Locate the cell with the specified text and output its (x, y) center coordinate. 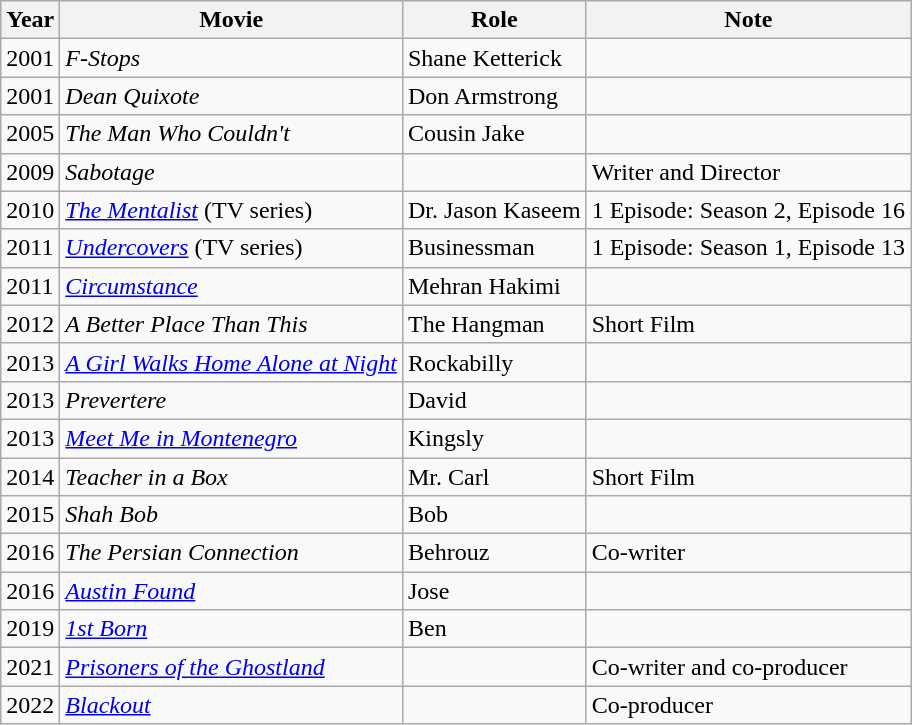
Mehran Hakimi (494, 286)
The Hangman (494, 324)
Mr. Carl (494, 477)
A Girl Walks Home Alone at Night (232, 362)
2009 (30, 172)
Teacher in a Box (232, 477)
1st Born (232, 629)
Meet Me in Montenegro (232, 438)
Businessman (494, 248)
2019 (30, 629)
Note (748, 20)
Co-writer and co-producer (748, 667)
Dean Quixote (232, 96)
The Man Who Couldn't (232, 134)
Shah Bob (232, 515)
Shane Ketterick (494, 58)
1 Episode: Season 1, Episode 13 (748, 248)
David (494, 400)
The Mentalist (TV series) (232, 210)
Bob (494, 515)
Role (494, 20)
The Persian Connection (232, 553)
Sabotage (232, 172)
Blackout (232, 705)
Dr. Jason Kaseem (494, 210)
1 Episode: Season 2, Episode 16 (748, 210)
Prisoners of the Ghostland (232, 667)
Behrouz (494, 553)
Ben (494, 629)
Undercovers (TV series) (232, 248)
Cousin Jake (494, 134)
Kingsly (494, 438)
Prevertere (232, 400)
Writer and Director (748, 172)
Co-writer (748, 553)
Austin Found (232, 591)
2010 (30, 210)
Year (30, 20)
2005 (30, 134)
2014 (30, 477)
Rockabilly (494, 362)
Jose (494, 591)
F-Stops (232, 58)
2021 (30, 667)
2012 (30, 324)
Movie (232, 20)
Circumstance (232, 286)
Don Armstrong (494, 96)
A Better Place Than This (232, 324)
2022 (30, 705)
Co-producer (748, 705)
2015 (30, 515)
